Scan for the cell matching the given text and deliver its (x, y) coordinate at center. 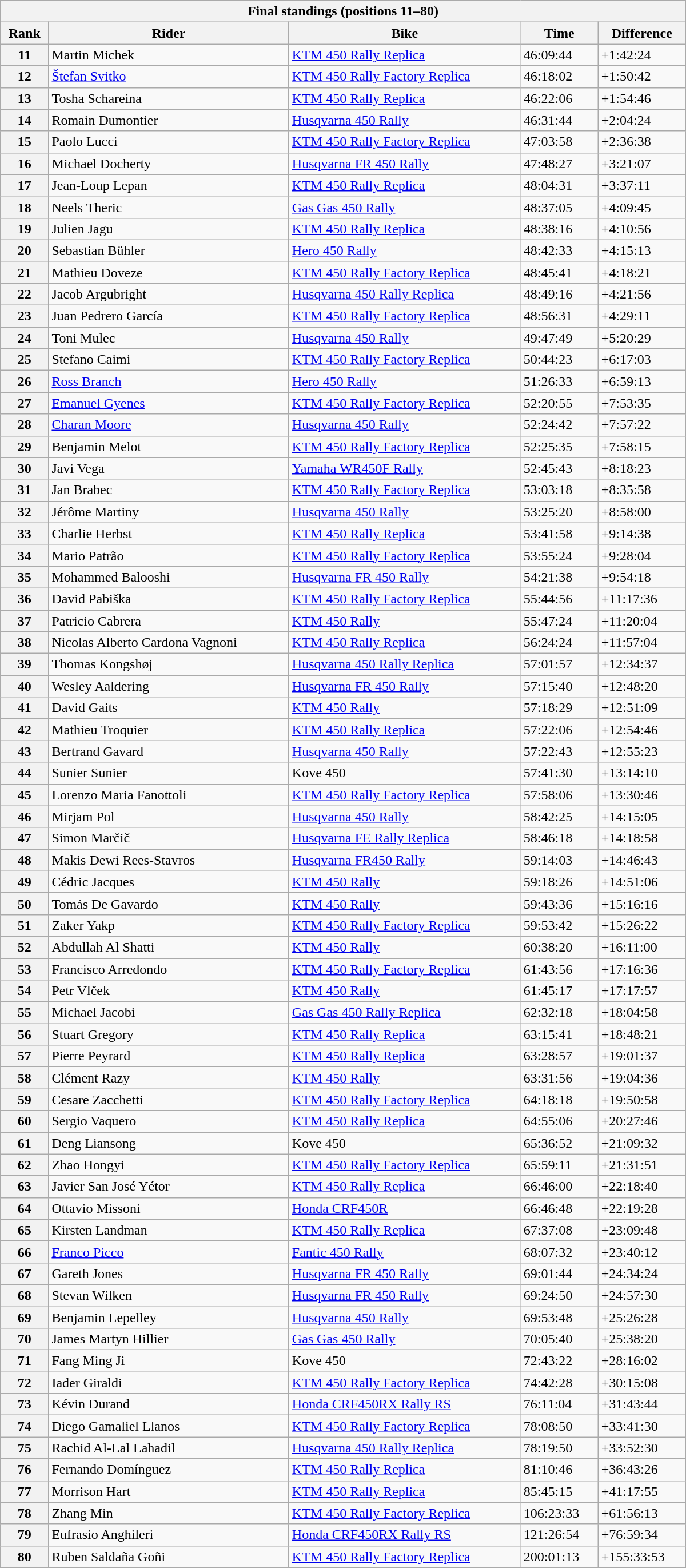
63:31:56 (559, 1078)
Rachid Al-Lal Lahadil (169, 1448)
48:49:16 (559, 295)
Husqvarna FE Rally Replica (405, 838)
Patricio Cabrera (169, 620)
59:43:36 (559, 904)
Cesare Zacchetti (169, 1100)
25 (25, 360)
Martin Michek (169, 55)
67 (25, 1273)
28 (25, 425)
+4:09:45 (641, 207)
74 (25, 1426)
29 (25, 447)
80 (25, 1557)
Jean-Loup Lepan (169, 185)
24 (25, 338)
64 (25, 1208)
Charan Moore (169, 425)
64:18:18 (559, 1100)
20 (25, 250)
55:44:56 (559, 599)
63 (25, 1187)
Sergio Vaquero (169, 1121)
Husqvarna FR450 Rally (405, 860)
Diego Gamaliel Llanos (169, 1426)
+61:56:13 (641, 1513)
57 (25, 1056)
54:21:38 (559, 577)
+22:18:40 (641, 1187)
14 (25, 120)
Fantic 450 Rally (405, 1252)
26 (25, 381)
+15:26:22 (641, 925)
69:24:50 (559, 1295)
65:36:52 (559, 1143)
+1:42:24 (641, 55)
+1:50:42 (641, 77)
77 (25, 1491)
+19:01:37 (641, 1056)
+18:04:58 (641, 1013)
Romain Dumontier (169, 120)
41 (25, 708)
+28:16:02 (641, 1361)
Difference (641, 33)
31 (25, 490)
67:37:08 (559, 1230)
Jacob Argubright (169, 295)
Toni Mulec (169, 338)
+9:28:04 (641, 555)
Stefano Caimi (169, 360)
50:44:23 (559, 360)
David Gaits (169, 708)
70 (25, 1339)
72:43:22 (559, 1361)
Yamaha WR450F Rally (405, 468)
+4:10:56 (641, 229)
Gas Gas 450 Rally Replica (405, 1013)
53:25:20 (559, 512)
Zaker Yakp (169, 925)
Morrison Hart (169, 1491)
+24:34:24 (641, 1273)
46 (25, 817)
72 (25, 1383)
Makis Dewi Rees-Stavros (169, 860)
+76:59:34 (641, 1535)
+7:58:15 (641, 447)
63:28:57 (559, 1056)
48:45:41 (559, 273)
57:22:06 (559, 730)
37 (25, 620)
55 (25, 1013)
56:24:24 (559, 643)
11 (25, 55)
53:41:58 (559, 534)
Charlie Herbst (169, 534)
Juan Pedrero García (169, 316)
+8:58:00 (641, 512)
Francisco Arredondo (169, 969)
19 (25, 229)
Rider (169, 33)
+7:57:22 (641, 425)
Final standings (positions 11–80) (343, 11)
Sunier Sunier (169, 773)
Mathieu Doveze (169, 273)
81:10:46 (559, 1470)
+21:09:32 (641, 1143)
59 (25, 1100)
Štefan Svitko (169, 77)
40 (25, 686)
32 (25, 512)
+13:30:46 (641, 795)
+23:40:12 (641, 1252)
Fernando Domínguez (169, 1470)
85:45:15 (559, 1491)
+30:15:08 (641, 1383)
65 (25, 1230)
Thomas Kongshøj (169, 664)
46:18:02 (559, 77)
57:41:30 (559, 773)
65:59:11 (559, 1165)
+12:55:23 (641, 751)
+9:14:38 (641, 534)
46:31:44 (559, 120)
51:26:33 (559, 381)
+19:50:58 (641, 1100)
Jan Brabec (169, 490)
Cédric Jacques (169, 882)
Deng Liansong (169, 1143)
34 (25, 555)
13 (25, 98)
63:15:41 (559, 1034)
69 (25, 1317)
56 (25, 1034)
Petr Vlček (169, 991)
+22:19:28 (641, 1208)
52:25:35 (559, 447)
39 (25, 664)
Neels Theric (169, 207)
+13:14:10 (641, 773)
Sebastian Bühler (169, 250)
57:58:06 (559, 795)
64:55:06 (559, 1121)
+33:41:30 (641, 1426)
50 (25, 904)
49 (25, 882)
Nicolas Alberto Cardona Vagnoni (169, 643)
47 (25, 838)
17 (25, 185)
Bike (405, 33)
+12:34:37 (641, 664)
53:03:18 (559, 490)
+6:59:13 (641, 381)
70:05:40 (559, 1339)
22 (25, 295)
47:48:27 (559, 164)
Eufrasio Anghileri (169, 1535)
+1:54:46 (641, 98)
78:19:50 (559, 1448)
53:55:24 (559, 555)
46:09:44 (559, 55)
+18:48:21 (641, 1034)
12 (25, 77)
+12:54:46 (641, 730)
43 (25, 751)
59:53:42 (559, 925)
+14:18:58 (641, 838)
James Martyn Hillier (169, 1339)
61 (25, 1143)
Javier San José Yétor (169, 1187)
+25:26:28 (641, 1317)
Mario Patrão (169, 555)
Javi Vega (169, 468)
59:18:26 (559, 882)
55:47:24 (559, 620)
Mirjam Pol (169, 817)
60:38:20 (559, 947)
Mathieu Troquier (169, 730)
+12:51:09 (641, 708)
Abdullah Al Shatti (169, 947)
48:04:31 (559, 185)
+11:20:04 (641, 620)
+17:16:36 (641, 969)
71 (25, 1361)
60 (25, 1121)
61:45:17 (559, 991)
48:42:33 (559, 250)
58 (25, 1078)
46:22:06 (559, 98)
23 (25, 316)
48:37:05 (559, 207)
106:23:33 (559, 1513)
Michael Jacobi (169, 1013)
57:15:40 (559, 686)
21 (25, 273)
59:14:03 (559, 860)
Tosha Schareina (169, 98)
51 (25, 925)
74:42:28 (559, 1383)
Kirsten Landman (169, 1230)
35 (25, 577)
66:46:48 (559, 1208)
+6:17:03 (641, 360)
16 (25, 164)
121:26:54 (559, 1535)
+11:17:36 (641, 599)
+31:43:44 (641, 1404)
18 (25, 207)
47:03:58 (559, 142)
+14:51:06 (641, 882)
+16:11:00 (641, 947)
62:32:18 (559, 1013)
69:01:44 (559, 1273)
52:20:55 (559, 403)
Bertrand Gavard (169, 751)
Simon Marčič (169, 838)
54 (25, 991)
+4:15:13 (641, 250)
68:07:32 (559, 1252)
Paolo Lucci (169, 142)
+2:04:24 (641, 120)
62 (25, 1165)
Iader Giraldi (169, 1383)
Tomás De Gavardo (169, 904)
+3:37:11 (641, 185)
45 (25, 795)
76 (25, 1470)
+17:17:57 (641, 991)
+2:36:38 (641, 142)
Julien Jagu (169, 229)
Lorenzo Maria Fanottoli (169, 795)
57:01:57 (559, 664)
Pierre Peyrard (169, 1056)
Mohammed Balooshi (169, 577)
Stevan Wilken (169, 1295)
58:46:18 (559, 838)
Honda CRF450R (405, 1208)
+4:21:56 (641, 295)
Time (559, 33)
52 (25, 947)
49:47:49 (559, 338)
+19:04:36 (641, 1078)
75 (25, 1448)
79 (25, 1535)
Zhao Hongyi (169, 1165)
Zhang Min (169, 1513)
58:42:25 (559, 817)
+8:18:23 (641, 468)
66 (25, 1252)
48:38:16 (559, 229)
61:43:56 (559, 969)
38 (25, 643)
30 (25, 468)
Ottavio Missoni (169, 1208)
Ross Branch (169, 381)
+12:48:20 (641, 686)
53 (25, 969)
+14:46:43 (641, 860)
+14:15:05 (641, 817)
27 (25, 403)
Gareth Jones (169, 1273)
+9:54:18 (641, 577)
+20:27:46 (641, 1121)
Rank (25, 33)
78 (25, 1513)
36 (25, 599)
Kévin Durand (169, 1404)
+23:09:48 (641, 1230)
Ruben Saldaña Goñi (169, 1557)
69:53:48 (559, 1317)
+41:17:55 (641, 1491)
+25:38:20 (641, 1339)
Franco Picco (169, 1252)
+8:35:58 (641, 490)
Clément Razy (169, 1078)
+7:53:35 (641, 403)
52:24:42 (559, 425)
+4:29:11 (641, 316)
+15:16:16 (641, 904)
Michael Docherty (169, 164)
200:01:13 (559, 1557)
Benjamin Lepelley (169, 1317)
52:45:43 (559, 468)
78:08:50 (559, 1426)
Fang Ming Ji (169, 1361)
57:18:29 (559, 708)
57:22:43 (559, 751)
42 (25, 730)
Benjamin Melot (169, 447)
44 (25, 773)
48 (25, 860)
Emanuel Gyenes (169, 403)
Stuart Gregory (169, 1034)
15 (25, 142)
48:56:31 (559, 316)
+36:43:26 (641, 1470)
68 (25, 1295)
+11:57:04 (641, 643)
David Pabiška (169, 599)
+21:31:51 (641, 1165)
66:46:00 (559, 1187)
+33:52:30 (641, 1448)
76:11:04 (559, 1404)
73 (25, 1404)
+155:33:53 (641, 1557)
Wesley Aaldering (169, 686)
+4:18:21 (641, 273)
+3:21:07 (641, 164)
33 (25, 534)
+5:20:29 (641, 338)
+24:57:30 (641, 1295)
Jérôme Martiny (169, 512)
